Scan for the cell matching the given text and deliver its [x, y] coordinate at center. 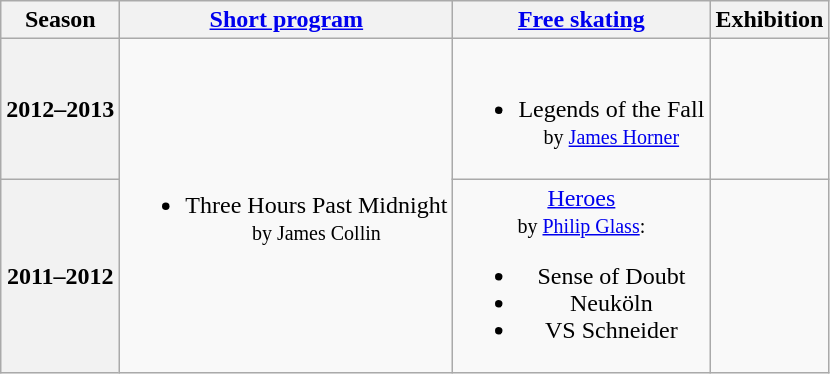
Three Hours Past Midnight by James Collin [286, 206]
Season [60, 20]
Heroes by Philip Glass:Sense of DoubtNeukölnVS Schneider [582, 276]
2012–2013 [60, 109]
Short program [286, 20]
Free skating [582, 20]
2011–2012 [60, 276]
Exhibition [770, 20]
Legends of the Fall by James Horner [582, 109]
